Pinpoint the cell where the given text exists, returning its (X, Y) midpoint coordinate. 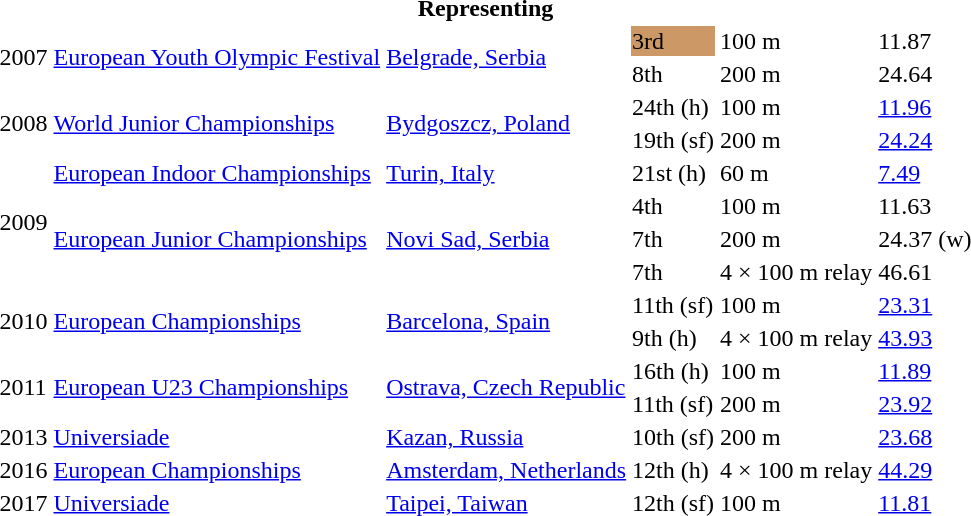
4th (674, 206)
19th (sf) (674, 140)
European U23 Championships (217, 388)
Kazan, Russia (506, 437)
European Indoor Championships (217, 173)
3rd (674, 41)
Ostrava, Czech Republic (506, 388)
8th (674, 74)
European Junior Championships (217, 239)
Barcelona, Spain (506, 322)
World Junior Championships (217, 124)
Amsterdam, Netherlands (506, 470)
Universiade (217, 437)
60 m (796, 173)
9th (h) (674, 338)
24th (h) (674, 107)
16th (h) (674, 371)
Novi Sad, Serbia (506, 239)
21st (h) (674, 173)
Belgrade, Serbia (506, 58)
12th (h) (674, 470)
10th (sf) (674, 437)
European Youth Olympic Festival (217, 58)
Bydgoszcz, Poland (506, 124)
Turin, Italy (506, 173)
